Extract the [x, y] coordinate from the center of the cell holding the provided text.  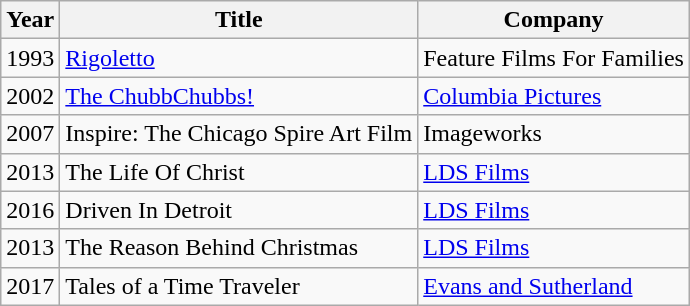
Rigoletto [239, 58]
2017 [30, 286]
Driven In Detroit [239, 210]
Imageworks [554, 134]
Company [554, 20]
The Reason Behind Christmas [239, 248]
Feature Films For Families [554, 58]
The Life Of Christ [239, 172]
Title [239, 20]
1993 [30, 58]
Tales of a Time Traveler [239, 286]
Evans and Sutherland [554, 286]
The ChubbChubbs! [239, 96]
2016 [30, 210]
2002 [30, 96]
Inspire: The Chicago Spire Art Film [239, 134]
2007 [30, 134]
Columbia Pictures [554, 96]
Year [30, 20]
